For the text-containing cell, return its midpoint in (X, Y) coordinate format. 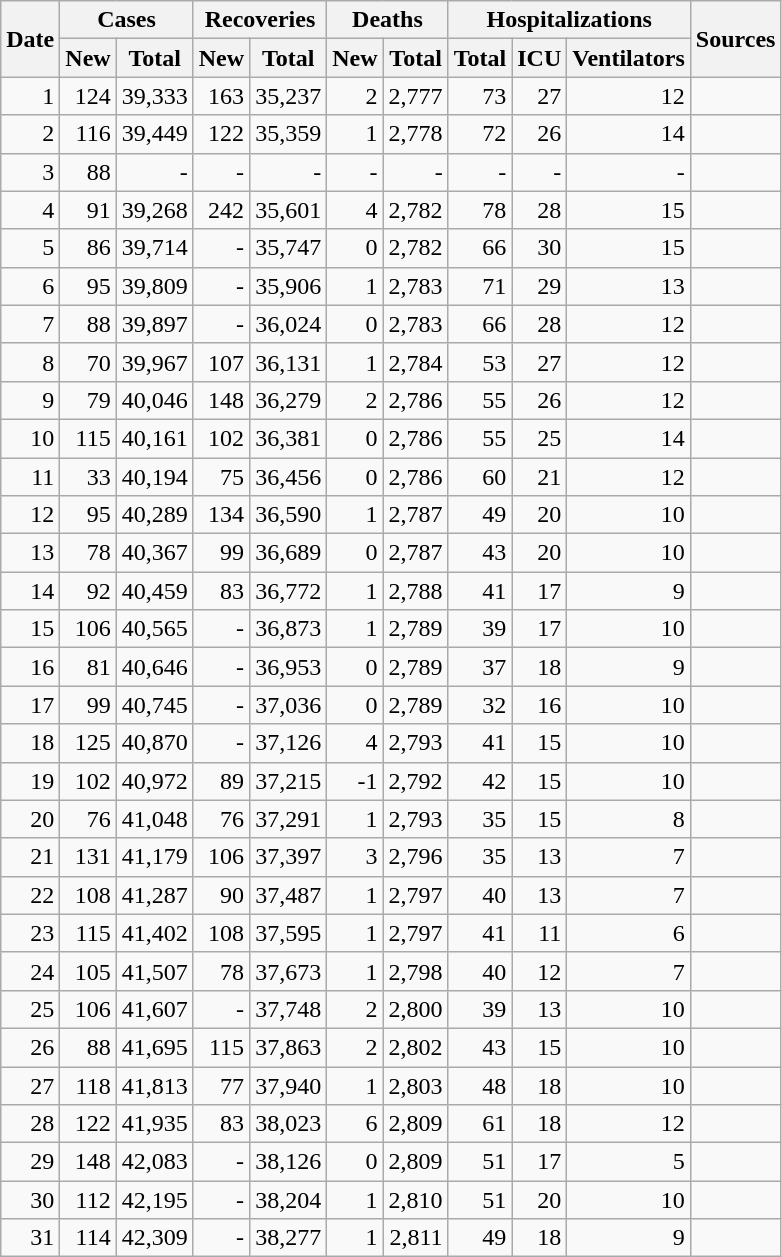
112 (88, 1200)
39,897 (154, 324)
124 (88, 96)
90 (221, 895)
2,777 (416, 96)
77 (221, 1085)
2,803 (416, 1085)
70 (88, 362)
41,695 (154, 1047)
163 (221, 96)
36,381 (288, 438)
36,279 (288, 400)
41,287 (154, 895)
36,873 (288, 629)
40,289 (154, 515)
2,798 (416, 971)
36,590 (288, 515)
42,195 (154, 1200)
Hospitalizations (569, 20)
107 (221, 362)
41,607 (154, 1009)
37,940 (288, 1085)
37,595 (288, 933)
42,083 (154, 1162)
131 (88, 857)
35,601 (288, 210)
33 (88, 477)
38,204 (288, 1200)
36,456 (288, 477)
2,788 (416, 591)
37,863 (288, 1047)
118 (88, 1085)
60 (480, 477)
73 (480, 96)
39,714 (154, 248)
37,748 (288, 1009)
48 (480, 1085)
41,402 (154, 933)
242 (221, 210)
40,046 (154, 400)
79 (88, 400)
134 (221, 515)
2,784 (416, 362)
40,565 (154, 629)
2,810 (416, 1200)
Date (30, 39)
Ventilators (629, 58)
42 (480, 781)
24 (30, 971)
2,802 (416, 1047)
40,646 (154, 667)
35,747 (288, 248)
37,291 (288, 819)
41,507 (154, 971)
22 (30, 895)
81 (88, 667)
40,459 (154, 591)
2,800 (416, 1009)
37 (480, 667)
41,813 (154, 1085)
91 (88, 210)
40,972 (154, 781)
37,126 (288, 743)
36,131 (288, 362)
35,906 (288, 286)
39,967 (154, 362)
Recoveries (260, 20)
37,673 (288, 971)
53 (480, 362)
40,745 (154, 705)
23 (30, 933)
19 (30, 781)
35,359 (288, 134)
35,237 (288, 96)
Sources (736, 39)
38,126 (288, 1162)
40,870 (154, 743)
114 (88, 1238)
41,048 (154, 819)
89 (221, 781)
39,268 (154, 210)
40,161 (154, 438)
105 (88, 971)
41,935 (154, 1124)
92 (88, 591)
37,487 (288, 895)
37,036 (288, 705)
61 (480, 1124)
36,953 (288, 667)
2,778 (416, 134)
41,179 (154, 857)
125 (88, 743)
36,772 (288, 591)
36,689 (288, 553)
-1 (355, 781)
31 (30, 1238)
40,194 (154, 477)
39,809 (154, 286)
37,215 (288, 781)
38,277 (288, 1238)
72 (480, 134)
71 (480, 286)
2,796 (416, 857)
36,024 (288, 324)
86 (88, 248)
39,333 (154, 96)
116 (88, 134)
37,397 (288, 857)
2,811 (416, 1238)
39,449 (154, 134)
40,367 (154, 553)
75 (221, 477)
42,309 (154, 1238)
2,792 (416, 781)
Cases (126, 20)
32 (480, 705)
38,023 (288, 1124)
Deaths (388, 20)
ICU (540, 58)
